Return (x, y) of the center of cell containing provided text 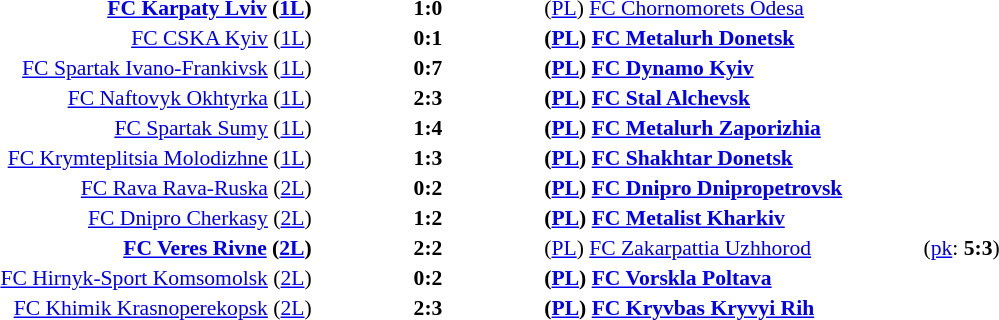
(PL) FC Dynamo Kyiv (732, 68)
2:2 (428, 248)
(PL) FC Vorskla Poltava (732, 278)
(PL) FC Dnipro Dnipropetrovsk (732, 188)
1:3 (428, 158)
(PL) FC Metalurh Zaporizhia (732, 128)
(PL) FC Stal Alchevsk (732, 98)
1:4 (428, 128)
(PL) FC Metalist Kharkiv (732, 218)
0:7 (428, 68)
1:2 (428, 218)
(PL) FC Shakhtar Donetsk (732, 158)
2:3 (428, 98)
(PL) FC Zakarpattia Uzhhorod (732, 248)
0:1 (428, 38)
(PL) FC Metalurh Donetsk (732, 38)
